Return the (x, y) coordinate for the center point of the cell that contains the specified text.  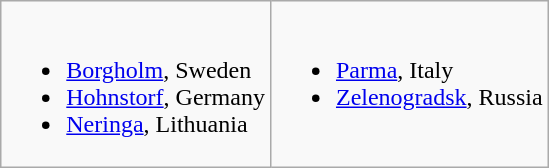
Parma, Italy Zelenogradsk, Russia (409, 84)
Borgholm, Sweden Hohnstorf, Germany Neringa, Lithuania (136, 84)
